Search for the cell housing the specified text and yield its (X, Y) center coordinate. 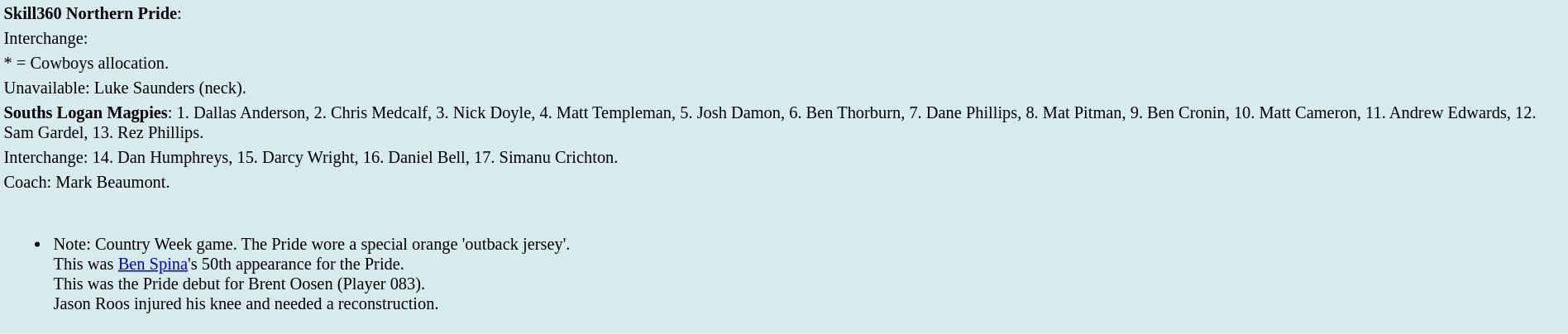
Coach: Mark Beaumont. (784, 182)
Interchange: (784, 38)
* = Cowboys allocation. (784, 63)
Unavailable: Luke Saunders (neck). (784, 88)
Interchange: 14. Dan Humphreys, 15. Darcy Wright, 16. Daniel Bell, 17. Simanu Crichton. (784, 157)
Skill360 Northern Pride: (784, 13)
